Return the [X, Y] coordinate for the center point of the cell that contains the specified text.  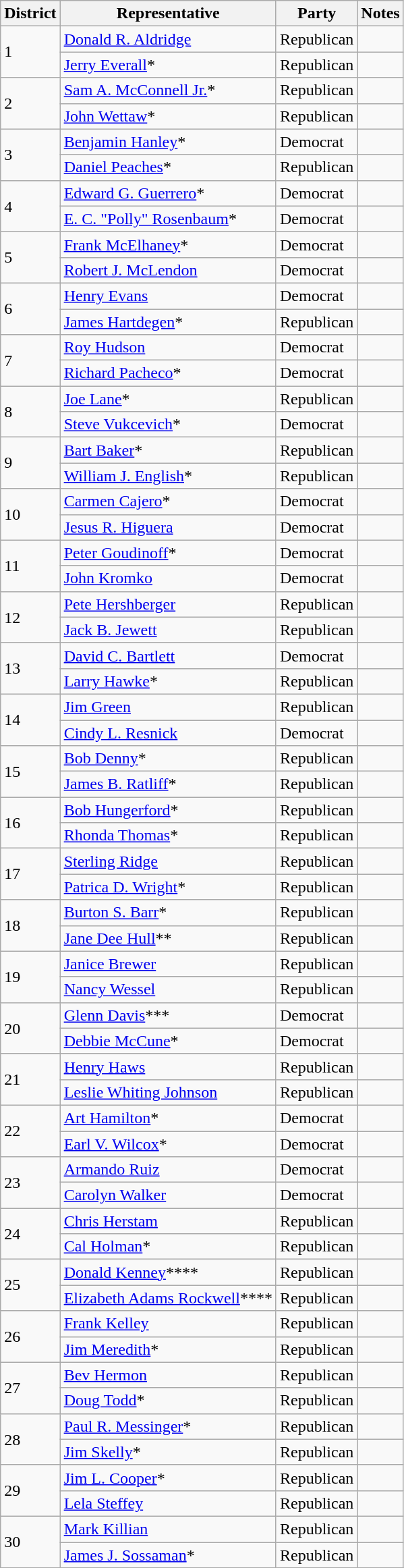
9 [30, 463]
E. C. "Polly" Rosenbaum* [168, 219]
Bob Denny* [168, 759]
Patrica D. Wright* [168, 887]
Nancy Wessel [168, 990]
Roy Hudson [168, 348]
Robert J. McLendon [168, 270]
Cal Holman* [168, 1247]
27 [30, 1388]
Pete Hershberger [168, 604]
10 [30, 514]
18 [30, 925]
5 [30, 257]
Debbie McCune* [168, 1041]
22 [30, 1131]
Benjamin Hanley* [168, 142]
28 [30, 1439]
William J. English* [168, 476]
Carolyn Walker [168, 1195]
Jerry Everall* [168, 65]
4 [30, 206]
1 [30, 52]
6 [30, 308]
John Kromko [168, 578]
Donald R. Aldridge [168, 39]
Sam A. McConnell Jr.* [168, 90]
Earl V. Wilcox* [168, 1144]
Party [316, 13]
Henry Evans [168, 296]
Bart Baker* [168, 450]
Jim Green [168, 707]
Doug Todd* [168, 1401]
Richard Pacheco* [168, 373]
Armando Ruiz [168, 1170]
29 [30, 1490]
Jim L. Cooper* [168, 1478]
8 [30, 412]
Jim Skelly* [168, 1452]
17 [30, 874]
13 [30, 668]
Lela Steffey [168, 1503]
Jim Meredith* [168, 1349]
30 [30, 1542]
Larry Hawke* [168, 681]
26 [30, 1336]
20 [30, 1028]
Cindy L. Resnick [168, 732]
24 [30, 1234]
Frank Kelley [168, 1324]
Daniel Peaches* [168, 167]
Jane Dee Hull** [168, 938]
Jesus R. Higuera [168, 527]
Elizabeth Adams Rockwell**** [168, 1298]
Henry Haws [168, 1066]
Art Hamilton* [168, 1118]
16 [30, 823]
Steve Vukcevich* [168, 425]
7 [30, 360]
15 [30, 772]
James J. Sossaman* [168, 1555]
Frank McElhaney* [168, 244]
Representative [168, 13]
James B. Ratliff* [168, 784]
Peter Goudinoff* [168, 553]
Janice Brewer [168, 964]
2 [30, 103]
25 [30, 1285]
Leslie Whiting Johnson [168, 1092]
John Wettaw* [168, 116]
3 [30, 155]
District [30, 13]
Mark Killian [168, 1529]
Bev Hermon [168, 1375]
David C. Bartlett [168, 655]
Sterling Ridge [168, 861]
14 [30, 720]
Glenn Davis*** [168, 1015]
Burton S. Barr* [168, 913]
12 [30, 617]
Paul R. Messinger* [168, 1426]
Edward G. Guerrero* [168, 193]
Donald Kenney**** [168, 1272]
Jack B. Jewett [168, 630]
Rhonda Thomas* [168, 836]
21 [30, 1079]
James Hartdegen* [168, 322]
23 [30, 1183]
Joe Lane* [168, 399]
19 [30, 977]
11 [30, 566]
Carmen Cajero* [168, 502]
Chris Herstam [168, 1221]
Notes [380, 13]
Bob Hungerford* [168, 810]
